Scan for the cell matching the given text and deliver its [X, Y] coordinate at center. 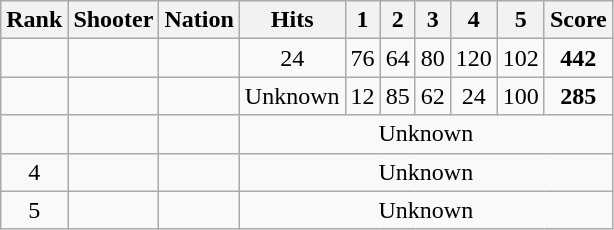
2 [398, 20]
1 [362, 20]
62 [432, 96]
285 [578, 96]
Score [578, 20]
12 [362, 96]
76 [362, 58]
Shooter [114, 20]
Nation [199, 20]
100 [520, 96]
3 [432, 20]
102 [520, 58]
442 [578, 58]
85 [398, 96]
120 [474, 58]
Rank [34, 20]
64 [398, 58]
80 [432, 58]
Hits [292, 20]
